Detect which cell encompasses the target text, then output its [x, y] center coordinate. 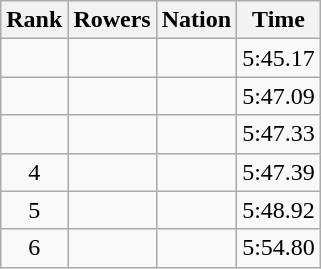
5:47.09 [279, 96]
6 [34, 248]
5 [34, 210]
Rowers [112, 20]
5:47.33 [279, 134]
5:54.80 [279, 248]
Nation [196, 20]
4 [34, 172]
Time [279, 20]
5:45.17 [279, 58]
Rank [34, 20]
5:47.39 [279, 172]
5:48.92 [279, 210]
